Extract the (x, y) coordinate from the center of the cell holding the provided text.  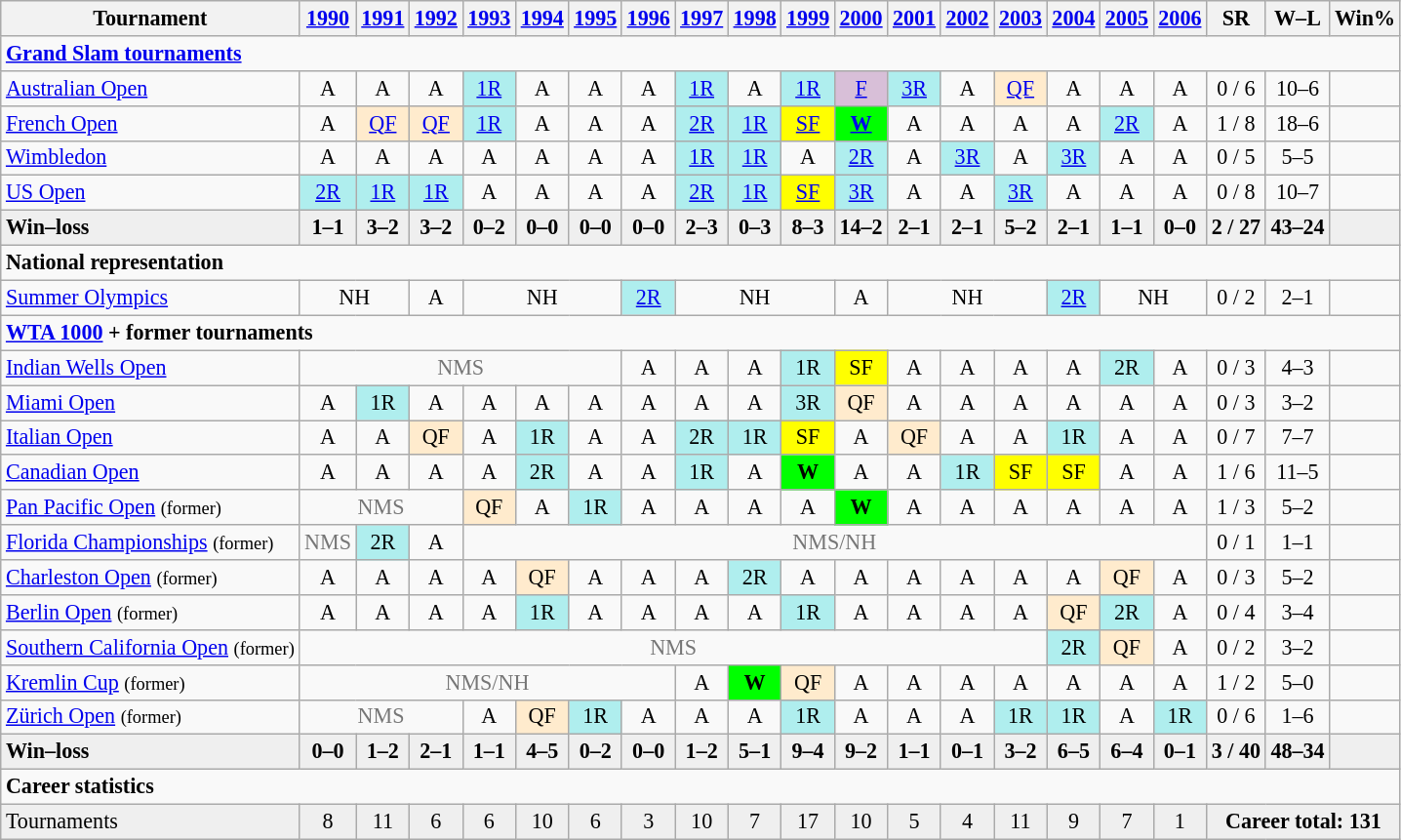
2002 (967, 18)
2006 (1180, 18)
9 (1073, 821)
2001 (914, 18)
Zürich Open (former) (150, 717)
1–6 (1298, 717)
4–5 (542, 752)
1997 (701, 18)
1995 (595, 18)
W–L (1298, 18)
7–7 (1298, 437)
Charleston Open (former) (150, 577)
WTA 1000 + former tournaments (700, 333)
1 / 8 (1237, 123)
43–24 (1298, 227)
Canadian Open (150, 472)
6–4 (1127, 752)
1994 (542, 18)
2004 (1073, 18)
Miami Open (150, 402)
1 / 3 (1237, 507)
1998 (754, 18)
1993 (489, 18)
Career statistics (700, 786)
5 (914, 821)
1 (1180, 821)
1991 (382, 18)
Southern California Open (former) (150, 647)
0 / 4 (1237, 612)
2 / 27 (1237, 227)
Berlin Open (former) (150, 612)
2–3 (701, 227)
Indian Wells Open (150, 368)
US Open (150, 193)
5–5 (1298, 158)
17 (808, 821)
11–5 (1298, 472)
Career total: 131 (1303, 821)
5–1 (754, 752)
2005 (1127, 18)
Tournament (150, 18)
Italian Open (150, 437)
1992 (436, 18)
1999 (808, 18)
3 (648, 821)
6–5 (1073, 752)
14–2 (861, 227)
Summer Olympics (150, 298)
48–34 (1298, 752)
5–0 (1298, 682)
4 (967, 821)
Win% (1366, 18)
Australian Open (150, 88)
1 / 6 (1237, 472)
Florida Championships (former) (150, 542)
8–3 (808, 227)
4–3 (1298, 368)
3 / 40 (1237, 752)
8 (328, 821)
0 / 5 (1237, 158)
1996 (648, 18)
9–4 (808, 752)
F (861, 88)
Wimbledon (150, 158)
0 / 1 (1237, 542)
Kremlin Cup (former) (150, 682)
Grand Slam tournaments (700, 53)
0 / 7 (1237, 437)
National representation (700, 262)
3–4 (1298, 612)
10–6 (1298, 88)
0 / 8 (1237, 193)
1 / 2 (1237, 682)
SR (1237, 18)
Tournaments (150, 821)
2003 (1021, 18)
1990 (328, 18)
0–3 (754, 227)
Pan Pacific Open (former) (150, 507)
French Open (150, 123)
2000 (861, 18)
9–2 (861, 752)
18–6 (1298, 123)
10–7 (1298, 193)
